Extract the (x, y) coordinate from the center of the cell holding the provided text.  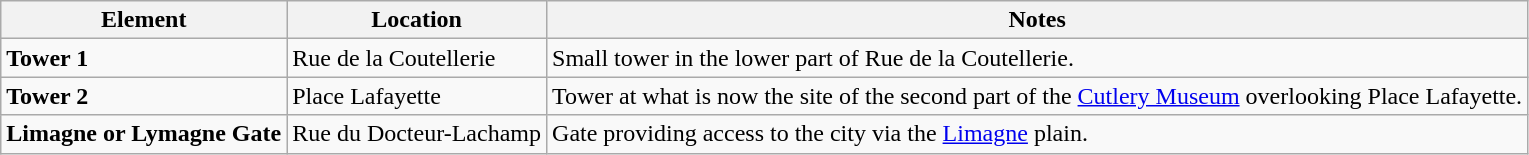
Gate providing access to the city via the Limagne plain. (1038, 134)
Rue du Docteur-Lachamp (417, 134)
Notes (1038, 20)
Element (144, 20)
Limagne or Lymagne Gate (144, 134)
Rue de la Coutellerie (417, 58)
Location (417, 20)
Tower 2 (144, 96)
Small tower in the lower part of Rue de la Coutellerie. (1038, 58)
Place Lafayette (417, 96)
Tower at what is now the site of the second part of the Cutlery Museum overlooking Place Lafayette. (1038, 96)
Tower 1 (144, 58)
